Return [x, y] of the center of cell containing provided text 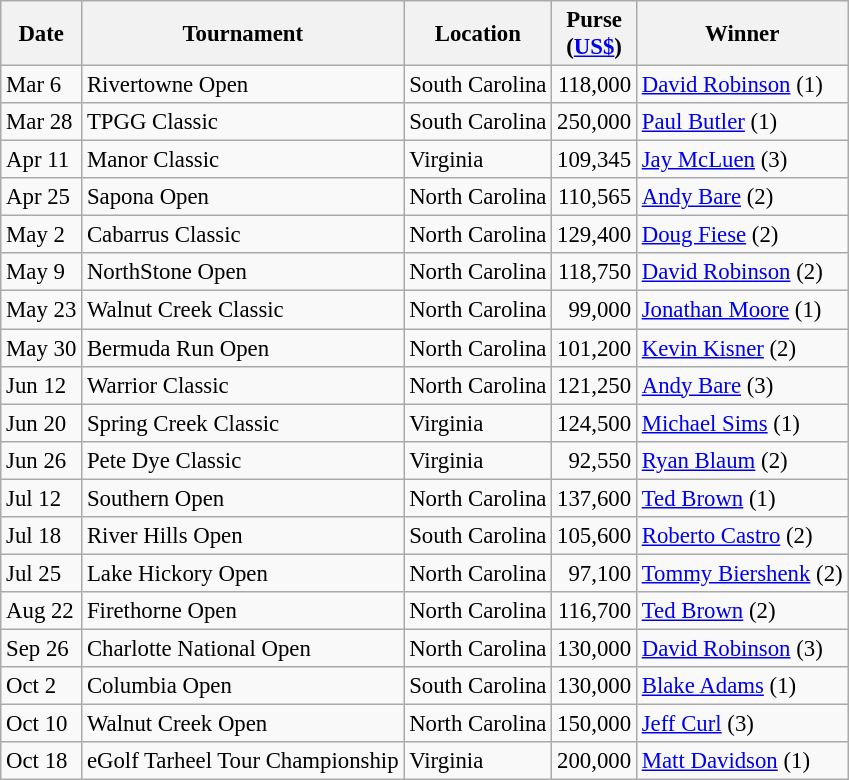
Tournament [243, 34]
Pete Dye Classic [243, 460]
May 2 [42, 235]
Aug 22 [42, 611]
118,750 [594, 273]
Matt Davidson (1) [742, 761]
Tommy Biershenk (2) [742, 573]
May 30 [42, 348]
129,400 [594, 235]
121,250 [594, 385]
Ted Brown (1) [742, 498]
NorthStone Open [243, 273]
Sapona Open [243, 197]
110,565 [594, 197]
Spring Creek Classic [243, 423]
250,000 [594, 122]
Blake Adams (1) [742, 686]
Oct 18 [42, 761]
Andy Bare (3) [742, 385]
105,600 [594, 536]
Roberto Castro (2) [742, 536]
Mar 28 [42, 122]
Bermuda Run Open [243, 348]
Paul Butler (1) [742, 122]
Jul 12 [42, 498]
Charlotte National Open [243, 648]
David Robinson (1) [742, 85]
Andy Bare (2) [742, 197]
116,700 [594, 611]
May 9 [42, 273]
Jul 18 [42, 536]
92,550 [594, 460]
124,500 [594, 423]
Columbia Open [243, 686]
200,000 [594, 761]
Ted Brown (2) [742, 611]
137,600 [594, 498]
David Robinson (2) [742, 273]
David Robinson (3) [742, 648]
101,200 [594, 348]
Date [42, 34]
Ryan Blaum (2) [742, 460]
Doug Fiese (2) [742, 235]
97,100 [594, 573]
Winner [742, 34]
109,345 [594, 160]
Lake Hickory Open [243, 573]
Southern Open [243, 498]
Rivertowne Open [243, 85]
May 23 [42, 310]
Sep 26 [42, 648]
Jul 25 [42, 573]
118,000 [594, 85]
Apr 25 [42, 197]
Firethorne Open [243, 611]
Walnut Creek Classic [243, 310]
Warrior Classic [243, 385]
Jay McLuen (3) [742, 160]
Jun 12 [42, 385]
Jeff Curl (3) [742, 724]
eGolf Tarheel Tour Championship [243, 761]
Kevin Kisner (2) [742, 348]
TPGG Classic [243, 122]
150,000 [594, 724]
Purse(US$) [594, 34]
Location [478, 34]
Walnut Creek Open [243, 724]
Mar 6 [42, 85]
Apr 11 [42, 160]
Jun 26 [42, 460]
Michael Sims (1) [742, 423]
Jun 20 [42, 423]
99,000 [594, 310]
Jonathan Moore (1) [742, 310]
River Hills Open [243, 536]
Oct 10 [42, 724]
Oct 2 [42, 686]
Cabarrus Classic [243, 235]
Manor Classic [243, 160]
